Find where the given text appears and provide that cell's center as (x, y) coordinate. 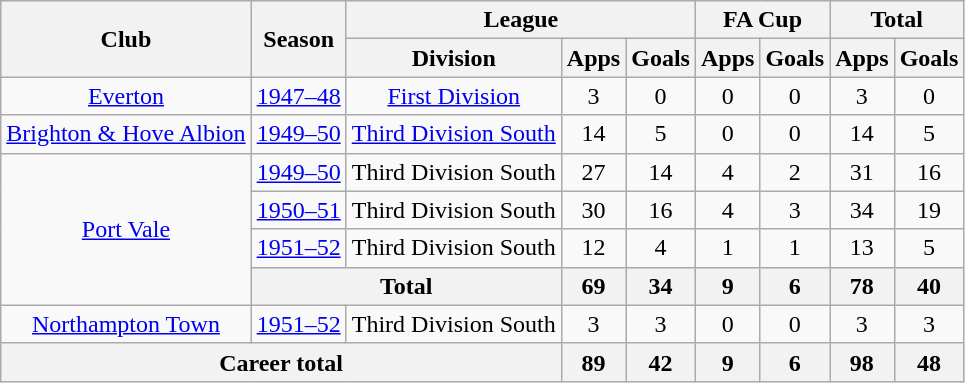
89 (593, 362)
12 (593, 248)
42 (661, 362)
Season (298, 39)
Club (126, 39)
27 (593, 172)
League (520, 20)
Brighton & Hove Albion (126, 134)
1947–48 (298, 96)
48 (929, 362)
30 (593, 210)
Career total (282, 362)
Northampton Town (126, 324)
13 (862, 248)
1950–51 (298, 210)
19 (929, 210)
31 (862, 172)
Division (454, 58)
69 (593, 286)
78 (862, 286)
Everton (126, 96)
98 (862, 362)
Port Vale (126, 229)
40 (929, 286)
FA Cup (762, 20)
2 (795, 172)
First Division (454, 96)
